Locate the cell with the specified text and output its [x, y] center coordinate. 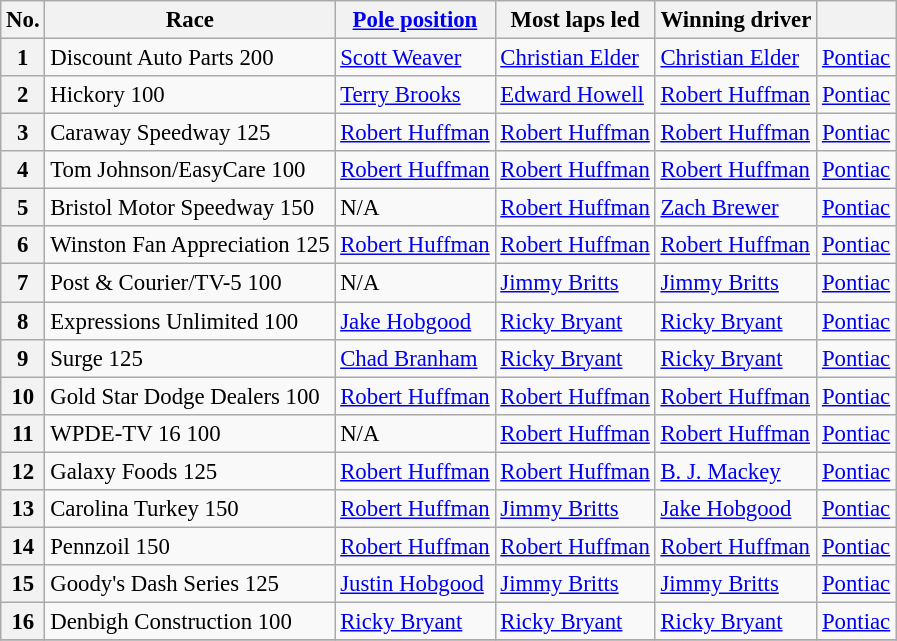
16 [23, 621]
Scott Weaver [415, 58]
WPDE-TV 16 100 [190, 433]
Chad Branham [415, 358]
Terry Brooks [415, 95]
Race [190, 20]
Zach Brewer [736, 208]
Gold Star Dodge Dealers 100 [190, 396]
9 [23, 358]
5 [23, 208]
Hickory 100 [190, 95]
Galaxy Foods 125 [190, 471]
B. J. Mackey [736, 471]
Winning driver [736, 20]
Bristol Motor Speedway 150 [190, 208]
13 [23, 509]
Justin Hobgood [415, 584]
7 [23, 283]
11 [23, 433]
Caraway Speedway 125 [190, 133]
No. [23, 20]
Winston Fan Appreciation 125 [190, 245]
Denbigh Construction 100 [190, 621]
Pennzoil 150 [190, 546]
Edward Howell [575, 95]
3 [23, 133]
Most laps led [575, 20]
12 [23, 471]
Expressions Unlimited 100 [190, 321]
Tom Johnson/EasyCare 100 [190, 170]
15 [23, 584]
2 [23, 95]
Goody's Dash Series 125 [190, 584]
6 [23, 245]
8 [23, 321]
14 [23, 546]
1 [23, 58]
4 [23, 170]
Carolina Turkey 150 [190, 509]
Post & Courier/TV-5 100 [190, 283]
Pole position [415, 20]
Surge 125 [190, 358]
Discount Auto Parts 200 [190, 58]
10 [23, 396]
